From the cell containing the given text, extract its center point as (X, Y) coordinate. 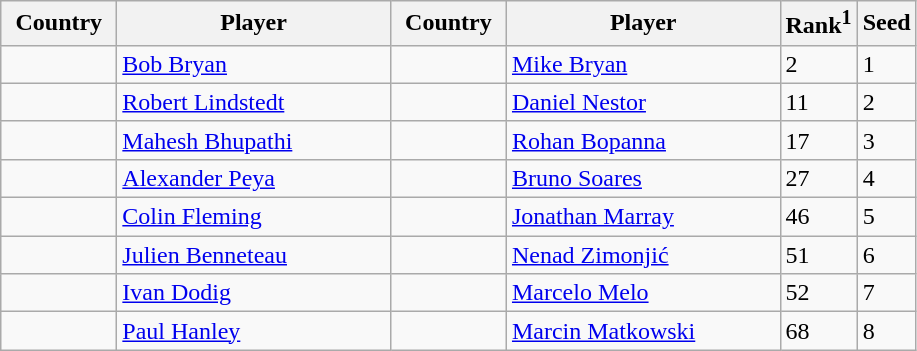
Colin Fleming (254, 217)
Jonathan Marray (643, 217)
6 (886, 255)
Marcin Matkowski (643, 331)
3 (886, 140)
Alexander Peya (254, 178)
7 (886, 293)
Marcelo Melo (643, 293)
52 (818, 293)
68 (818, 331)
1 (886, 64)
46 (818, 217)
Nenad Zimonjić (643, 255)
Julien Benneteau (254, 255)
Mike Bryan (643, 64)
Ivan Dodig (254, 293)
Daniel Nestor (643, 102)
Bob Bryan (254, 64)
Seed (886, 24)
Mahesh Bhupathi (254, 140)
51 (818, 255)
5 (886, 217)
Bruno Soares (643, 178)
Robert Lindstedt (254, 102)
8 (886, 331)
4 (886, 178)
Rank1 (818, 24)
17 (818, 140)
Rohan Bopanna (643, 140)
Paul Hanley (254, 331)
27 (818, 178)
11 (818, 102)
